Pinpoint the cell where the given text exists, returning its [X, Y] midpoint coordinate. 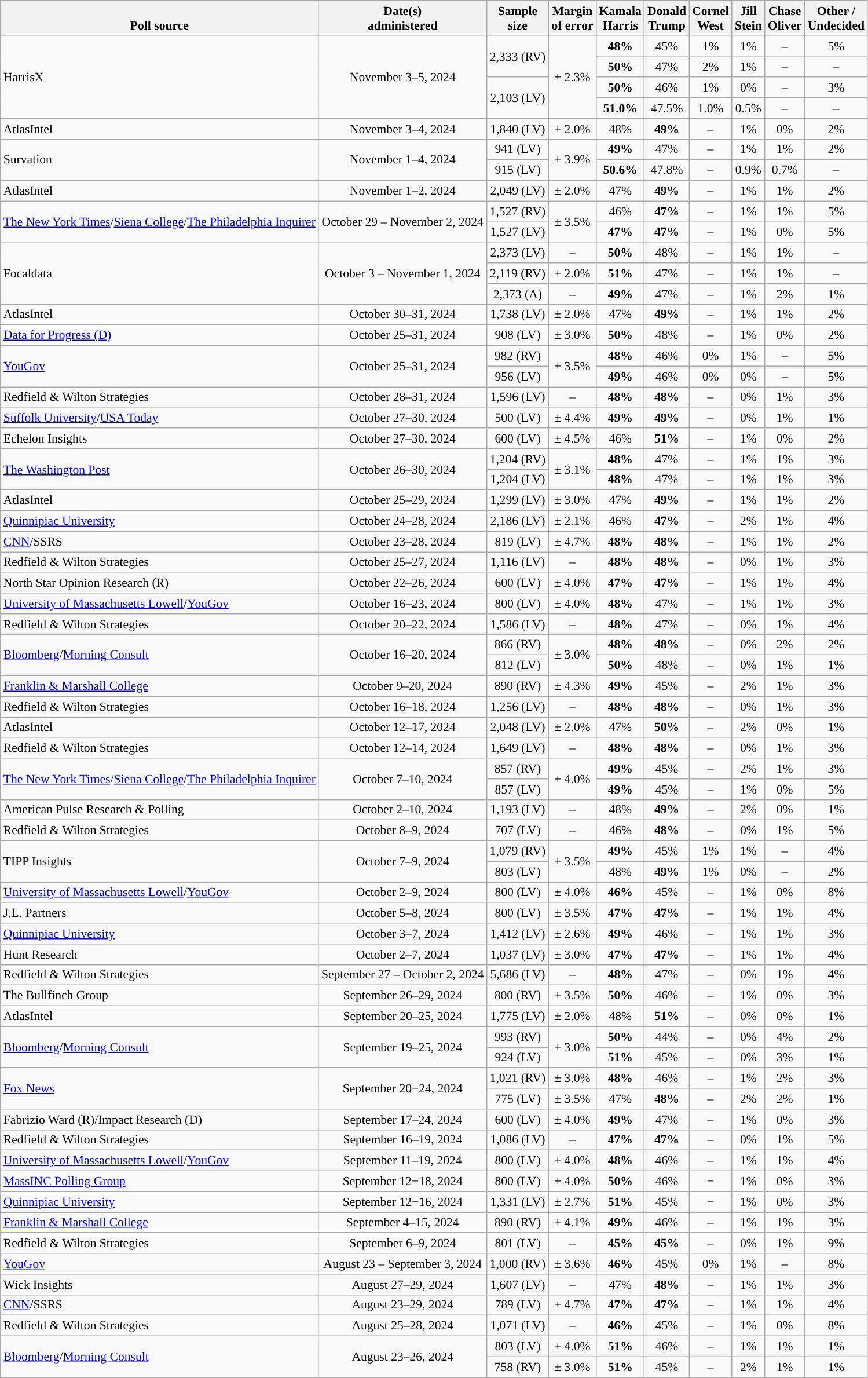
1,021 (RV) [518, 1079]
October 22–26, 2024 [403, 583]
± 3.1% [572, 469]
Fabrizio Ward (R)/Impact Research (D) [160, 1120]
October 3 – November 1, 2024 [403, 273]
September 26–29, 2024 [403, 996]
October 29 – November 2, 2024 [403, 221]
758 (RV) [518, 1367]
Other /Undecided [836, 19]
47.5% [667, 108]
October 5–8, 2024 [403, 913]
September 16–19, 2024 [403, 1140]
September 6–9, 2024 [403, 1244]
0.7% [785, 170]
2,048 (LV) [518, 728]
HarrisX [160, 77]
Fox News [160, 1089]
Hunt Research [160, 955]
± 2.6% [572, 934]
October 7–9, 2024 [403, 862]
50.6% [621, 170]
September 12−18, 2024 [403, 1182]
CornelWest [710, 19]
908 (LV) [518, 335]
September 27 – October 2, 2024 [403, 975]
August 27–29, 2024 [403, 1285]
September 17–24, 2024 [403, 1120]
800 (RV) [518, 996]
August 25–28, 2024 [403, 1326]
1,086 (LV) [518, 1140]
2,373 (A) [518, 294]
Suffolk University/USA Today [160, 418]
October 30–31, 2024 [403, 315]
2,049 (LV) [518, 191]
August 23–29, 2024 [403, 1305]
October 25–27, 2024 [403, 562]
J.L. Partners [160, 913]
October 8–9, 2024 [403, 831]
Marginof error [572, 19]
± 2.3% [572, 77]
October 9–20, 2024 [403, 686]
1,586 (LV) [518, 624]
September 20–25, 2024 [403, 1017]
± 4.3% [572, 686]
Poll source [160, 19]
± 2.1% [572, 521]
857 (RV) [518, 769]
1,649 (LV) [518, 748]
993 (RV) [518, 1037]
August 23 – September 3, 2024 [403, 1264]
Samplesize [518, 19]
1,775 (LV) [518, 1017]
1,000 (RV) [518, 1264]
October 25–29, 2024 [403, 500]
1,607 (LV) [518, 1285]
October 23–28, 2024 [403, 542]
October 26–30, 2024 [403, 469]
982 (RV) [518, 356]
October 7–10, 2024 [403, 778]
September 12−16, 2024 [403, 1202]
TIPP Insights [160, 862]
September 4–15, 2024 [403, 1223]
± 4.1% [572, 1223]
JillStein [748, 19]
775 (LV) [518, 1099]
9% [836, 1244]
1,204 (RV) [518, 459]
DonaldTrump [667, 19]
2,373 (LV) [518, 253]
November 3–5, 2024 [403, 77]
November 1–4, 2024 [403, 160]
707 (LV) [518, 831]
November 3–4, 2024 [403, 129]
Focaldata [160, 273]
October 16–20, 2024 [403, 655]
51.0% [621, 108]
October 2–9, 2024 [403, 893]
± 4.5% [572, 438]
Data for Progress (D) [160, 335]
American Pulse Research & Polling [160, 810]
The Washington Post [160, 469]
1,193 (LV) [518, 810]
1,256 (LV) [518, 707]
October 24–28, 2024 [403, 521]
October 16–23, 2024 [403, 604]
915 (LV) [518, 170]
ChaseOliver [785, 19]
Echelon Insights [160, 438]
KamalaHarris [621, 19]
0.5% [748, 108]
± 2.7% [572, 1202]
44% [667, 1037]
Date(s)administered [403, 19]
1,527 (LV) [518, 232]
September 20−24, 2024 [403, 1089]
1,071 (LV) [518, 1326]
1,412 (LV) [518, 934]
The Bullfinch Group [160, 996]
1,116 (LV) [518, 562]
47.8% [667, 170]
812 (LV) [518, 666]
1,204 (LV) [518, 480]
941 (LV) [518, 149]
819 (LV) [518, 542]
± 3.6% [572, 1264]
2,186 (LV) [518, 521]
September 19–25, 2024 [403, 1047]
1,840 (LV) [518, 129]
October 2–10, 2024 [403, 810]
1,527 (RV) [518, 211]
1,738 (LV) [518, 315]
± 3.9% [572, 160]
789 (LV) [518, 1305]
2,333 (RV) [518, 57]
August 23–26, 2024 [403, 1357]
500 (LV) [518, 418]
MassINC Polling Group [160, 1182]
Wick Insights [160, 1285]
September 11–19, 2024 [403, 1161]
2,119 (RV) [518, 273]
October 3–7, 2024 [403, 934]
857 (LV) [518, 789]
1,079 (RV) [518, 851]
924 (LV) [518, 1058]
October 2–7, 2024 [403, 955]
November 1–2, 2024 [403, 191]
2,103 (LV) [518, 98]
1.0% [710, 108]
5,686 (LV) [518, 975]
1,037 (LV) [518, 955]
October 20–22, 2024 [403, 624]
1,299 (LV) [518, 500]
1,331 (LV) [518, 1202]
956 (LV) [518, 377]
Survation [160, 160]
North Star Opinion Research (R) [160, 583]
October 12–17, 2024 [403, 728]
October 16–18, 2024 [403, 707]
October 12–14, 2024 [403, 748]
± 4.4% [572, 418]
801 (LV) [518, 1244]
October 28–31, 2024 [403, 397]
866 (RV) [518, 645]
1,596 (LV) [518, 397]
0.9% [748, 170]
